Find where the given text appears and provide that cell's center as (X, Y) coordinate. 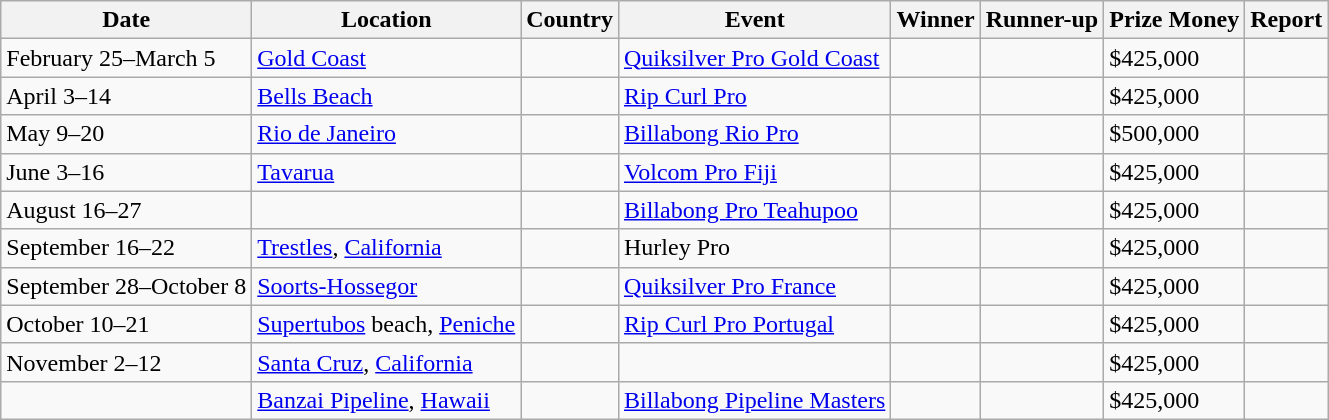
Supertubos beach, Peniche (386, 324)
Country (570, 20)
Runner-up (1042, 20)
Location (386, 20)
February 25–March 5 (126, 58)
June 3–16 (126, 172)
October 10–21 (126, 324)
Quiksilver Pro Gold Coast (754, 58)
November 2–12 (126, 362)
Santa Cruz, California (386, 362)
Volcom Pro Fiji (754, 172)
Hurley Pro (754, 248)
Rip Curl Pro Portugal (754, 324)
Billabong Rio Pro (754, 134)
Prize Money (1174, 20)
August 16–27 (126, 210)
Trestles, California (386, 248)
Bells Beach (386, 96)
Rio de Janeiro (386, 134)
Report (1286, 20)
Event (754, 20)
Rip Curl Pro (754, 96)
Date (126, 20)
Billabong Pipeline Masters (754, 400)
Banzai Pipeline, Hawaii (386, 400)
Quiksilver Pro France (754, 286)
Gold Coast (386, 58)
September 16–22 (126, 248)
Billabong Pro Teahupoo (754, 210)
$500,000 (1174, 134)
Tavarua (386, 172)
April 3–14 (126, 96)
September 28–October 8 (126, 286)
May 9–20 (126, 134)
Soorts-Hossegor (386, 286)
Winner (936, 20)
